Provide the (X, Y) coordinate of the cell's center where the given text is located.  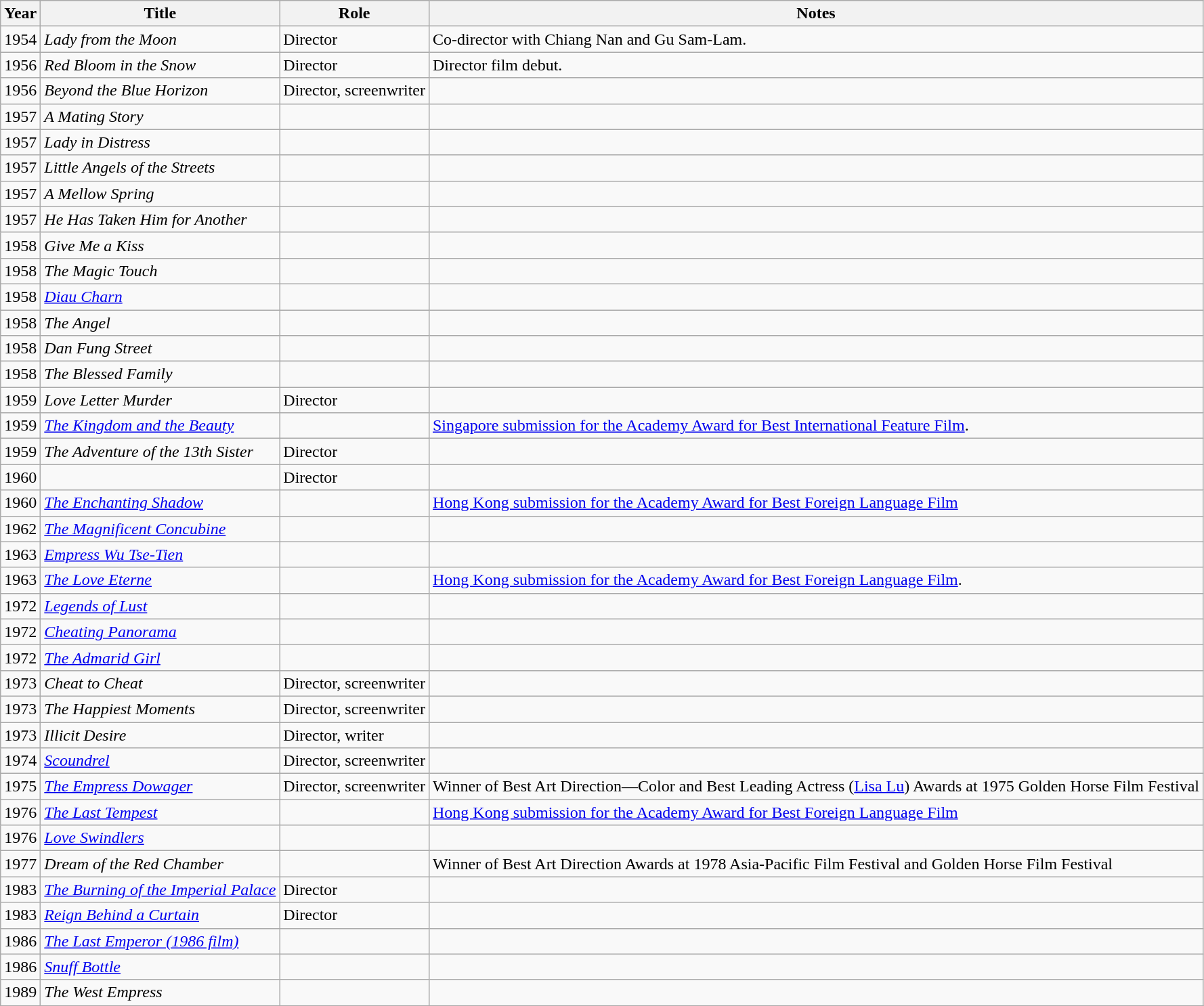
Hong Kong submission for the Academy Award for Best Foreign Language Film. (815, 580)
The Love Eterne (160, 580)
Love Swindlers (160, 838)
1974 (20, 761)
Red Bloom in the Snow (160, 65)
Singapore submission for the Academy Award for Best International Feature Film. (815, 426)
The Empress Dowager (160, 787)
The Burning of the Imperial Palace (160, 890)
The Enchanting Shadow (160, 503)
1989 (20, 992)
Illicit Desire (160, 735)
The Happiest Moments (160, 709)
Diau Charn (160, 297)
Winner of Best Art Direction—Color and Best Leading Actress (Lisa Lu) Awards at 1975 Golden Horse Film Festival (815, 787)
Cheat to Cheat (160, 683)
Role (355, 14)
1975 (20, 787)
Lady from the Moon (160, 39)
1954 (20, 39)
The Last Emperor (1986 film) (160, 941)
Legends of Lust (160, 606)
A Mellow Spring (160, 194)
Winner of Best Art Direction Awards at 1978 Asia-Pacific Film Festival and Golden Horse Film Festival (815, 864)
The West Empress (160, 992)
Give Me a Kiss (160, 245)
The Last Tempest (160, 812)
The Blessed Family (160, 374)
Scoundrel (160, 761)
1977 (20, 864)
Dan Fung Street (160, 349)
Lady in Distress (160, 142)
Director film debut. (815, 65)
Co-director with Chiang Nan and Gu Sam-Lam. (815, 39)
Empress Wu Tse-Tien (160, 554)
Title (160, 14)
Little Angels of the Streets (160, 168)
The Admarid Girl (160, 657)
Cheating Panorama (160, 632)
Reign Behind a Curtain (160, 915)
Year (20, 14)
The Adventure of the 13th Sister (160, 452)
1962 (20, 529)
The Magic Touch (160, 271)
The Kingdom and the Beauty (160, 426)
Beyond the Blue Horizon (160, 91)
Director, writer (355, 735)
Snuff Bottle (160, 967)
The Magnificent Concubine (160, 529)
Notes (815, 14)
He Has Taken Him for Another (160, 219)
Love Letter Murder (160, 400)
The Angel (160, 323)
Dream of the Red Chamber (160, 864)
A Mating Story (160, 116)
